Return the [x, y] coordinate for the center point of the cell that contains the specified text.  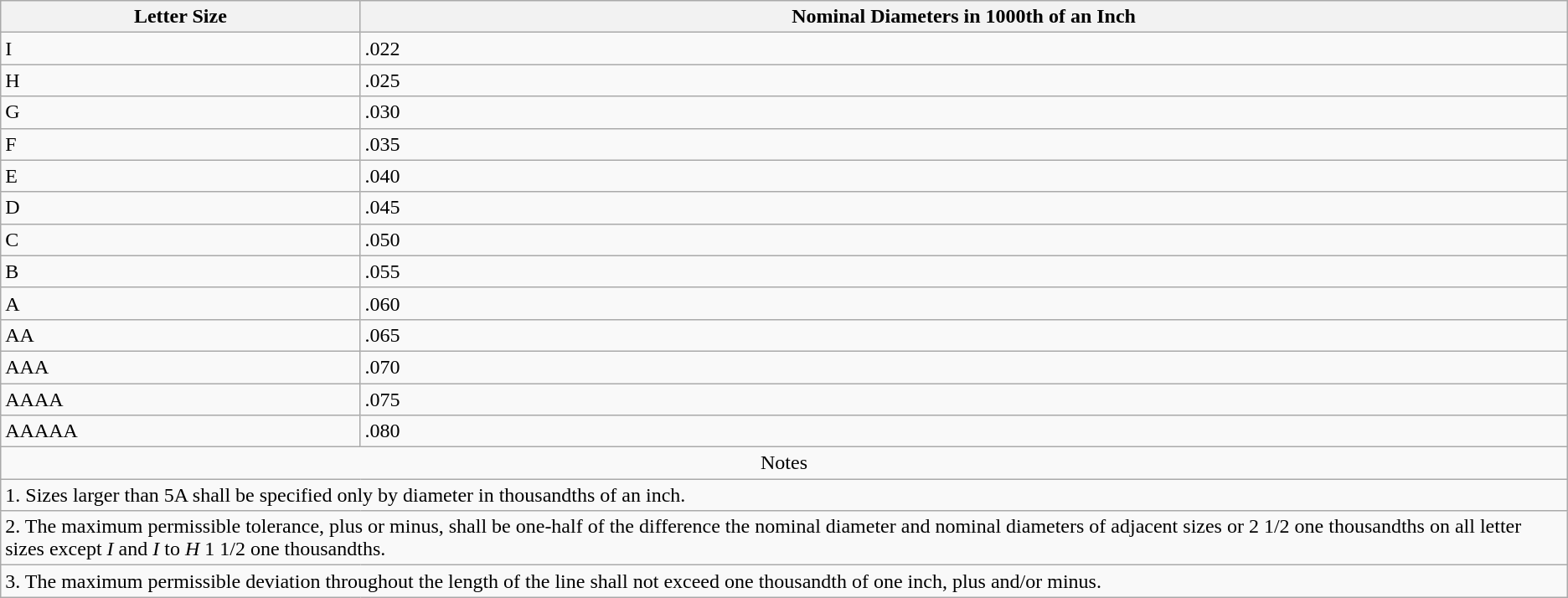
.055 [963, 271]
AA [181, 335]
D [181, 208]
I [181, 49]
Letter Size [181, 17]
A [181, 303]
AAAAA [181, 431]
E [181, 176]
C [181, 240]
.070 [963, 367]
.022 [963, 49]
G [181, 112]
.045 [963, 208]
1. Sizes larger than 5A shall be specified only by diameter in thousandths of an inch. [784, 495]
.050 [963, 240]
H [181, 80]
AAAA [181, 400]
.065 [963, 335]
.040 [963, 176]
Nominal Diameters in 1000th of an Inch [963, 17]
3. The maximum permissible deviation throughout the length of the line shall not exceed one thousandth of one inch, plus and/or minus. [784, 581]
Notes [784, 463]
.035 [963, 144]
.030 [963, 112]
AAA [181, 367]
.025 [963, 80]
.060 [963, 303]
F [181, 144]
.080 [963, 431]
.075 [963, 400]
B [181, 271]
